From the cell containing the given text, extract its center point as (x, y) coordinate. 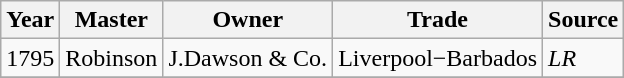
Year (30, 20)
Trade (438, 20)
J.Dawson & Co. (248, 58)
Robinson (112, 58)
1795 (30, 58)
Liverpool−Barbados (438, 58)
Source (584, 20)
LR (584, 58)
Owner (248, 20)
Master (112, 20)
